Locate the cell with the specified text and output its (x, y) center coordinate. 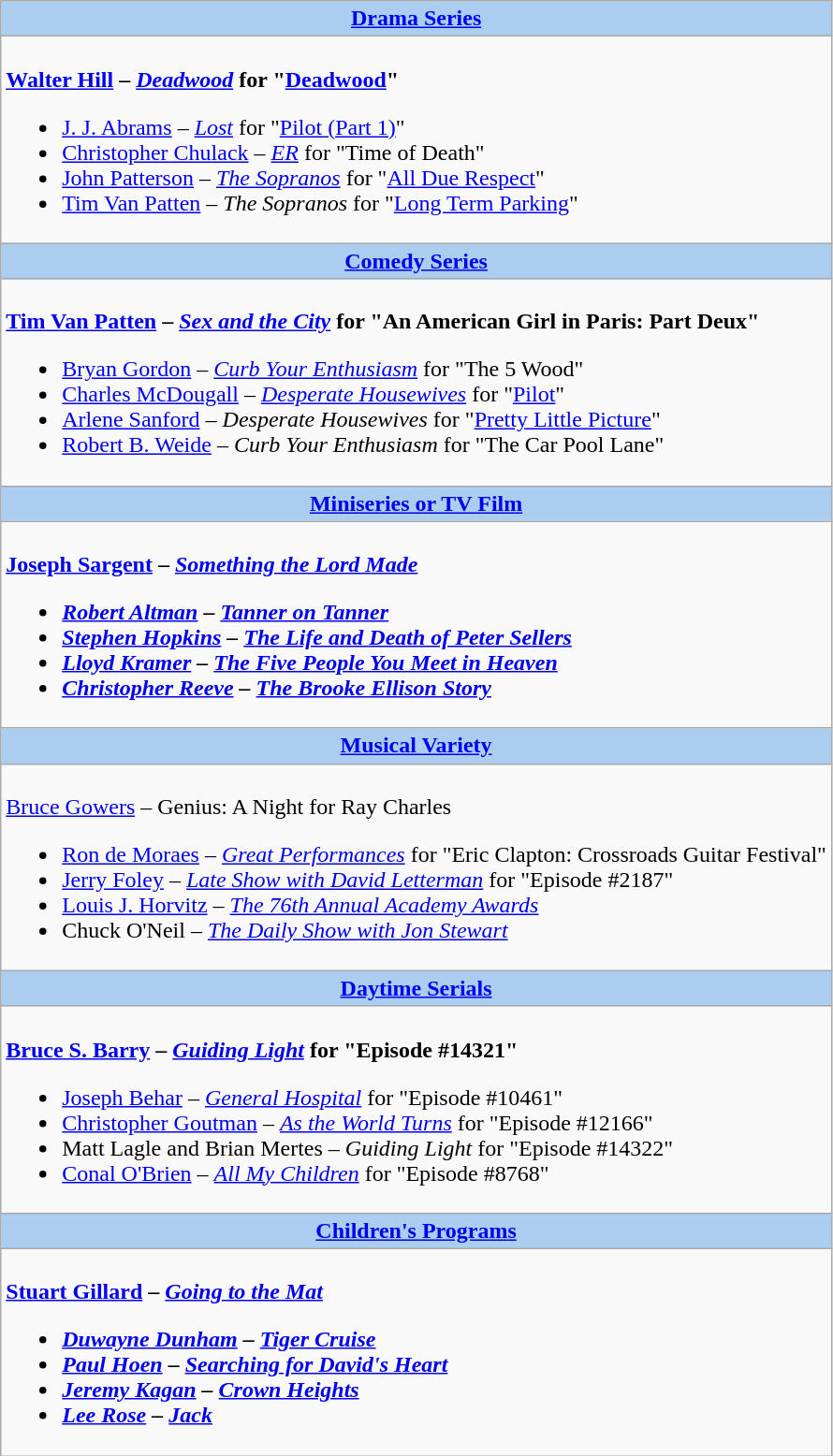
Daytime Serials (416, 988)
Stuart Gillard – Going to the MatDuwayne Dunham – Tiger CruisePaul Hoen – Searching for David's HeartJeremy Kagan – Crown HeightsLee Rose – Jack (416, 1351)
Children's Programs (416, 1230)
Comedy Series (416, 261)
Miniseries or TV Film (416, 503)
Drama Series (416, 19)
Musical Variety (416, 746)
